Capture the cell that displays the provided text and extract its [x, y] central coordinate. 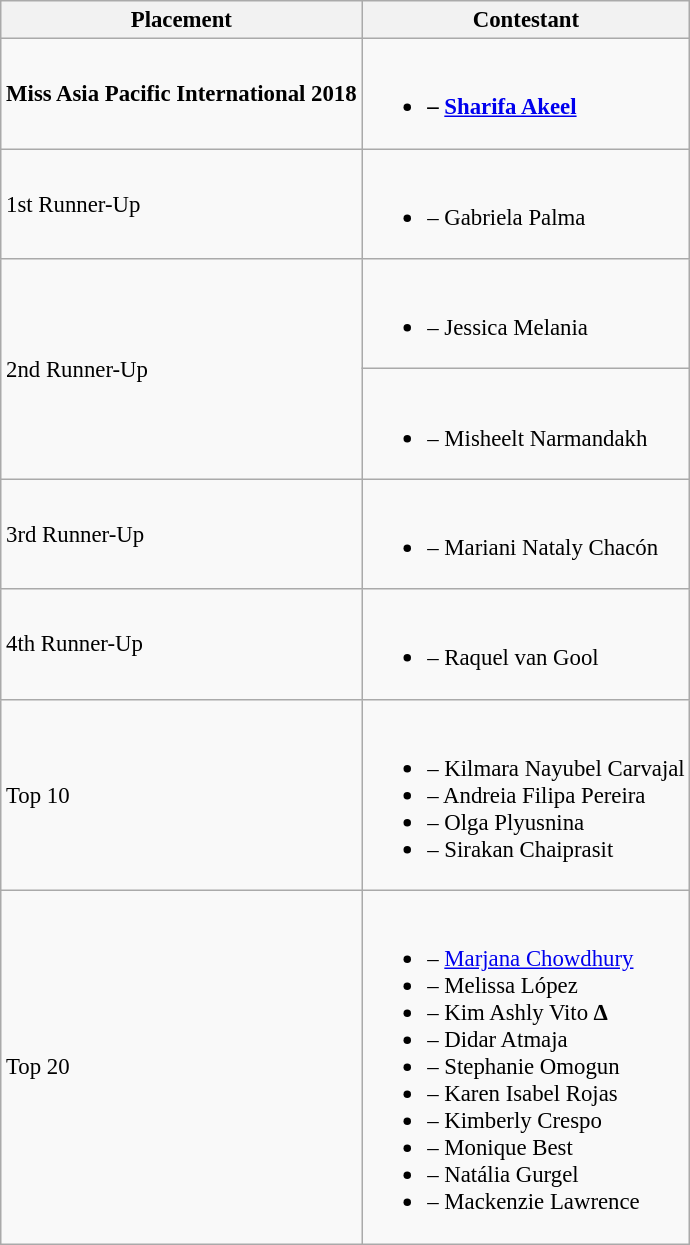
– Misheelt Narmandakh [526, 424]
Miss Asia Pacific International 2018 [182, 94]
2nd Runner-Up [182, 369]
Placement [182, 20]
3rd Runner-Up [182, 534]
– Gabriela Palma [526, 204]
– Sharifa Akeel [526, 94]
Top 20 [182, 1068]
4th Runner-Up [182, 644]
– Raquel van Gool [526, 644]
Contestant [526, 20]
– Kilmara Nayubel Carvajal – Andreia Filipa Pereira – Olga Plyusnina – Sirakan Chaiprasit [526, 794]
1st Runner-Up [182, 204]
– Jessica Melania [526, 314]
Top 10 [182, 794]
– Mariani Nataly Chacón [526, 534]
